For the text-containing cell, return its midpoint in [X, Y] coordinate format. 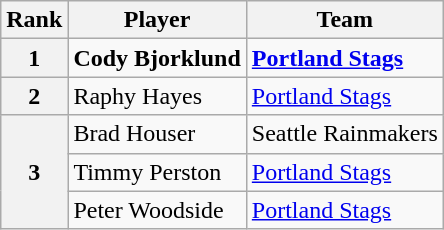
Brad Houser [157, 134]
Timmy Perston [157, 172]
Peter Woodside [157, 210]
Player [157, 20]
Cody Bjorklund [157, 58]
1 [34, 58]
2 [34, 96]
Seattle Rainmakers [344, 134]
Rank [34, 20]
Team [344, 20]
3 [34, 172]
Raphy Hayes [157, 96]
